Search for the cell housing the specified text and yield its [x, y] center coordinate. 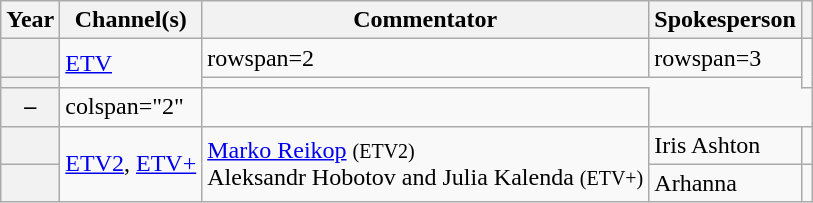
Iris Ashton [725, 145]
Marko Reikop (ETV2)Aleksandr Hobotov and Julia Kalenda (ETV+) [426, 164]
Commentator [426, 20]
colspan="2" [131, 107]
ETV [131, 64]
Spokesperson [725, 20]
Arhanna [725, 183]
Channel(s) [131, 20]
rowspan=3 [725, 58]
– [30, 107]
rowspan=2 [426, 58]
Year [30, 20]
ETV2, ETV+ [131, 164]
